Pinpoint the cell where the given text exists, returning its (x, y) midpoint coordinate. 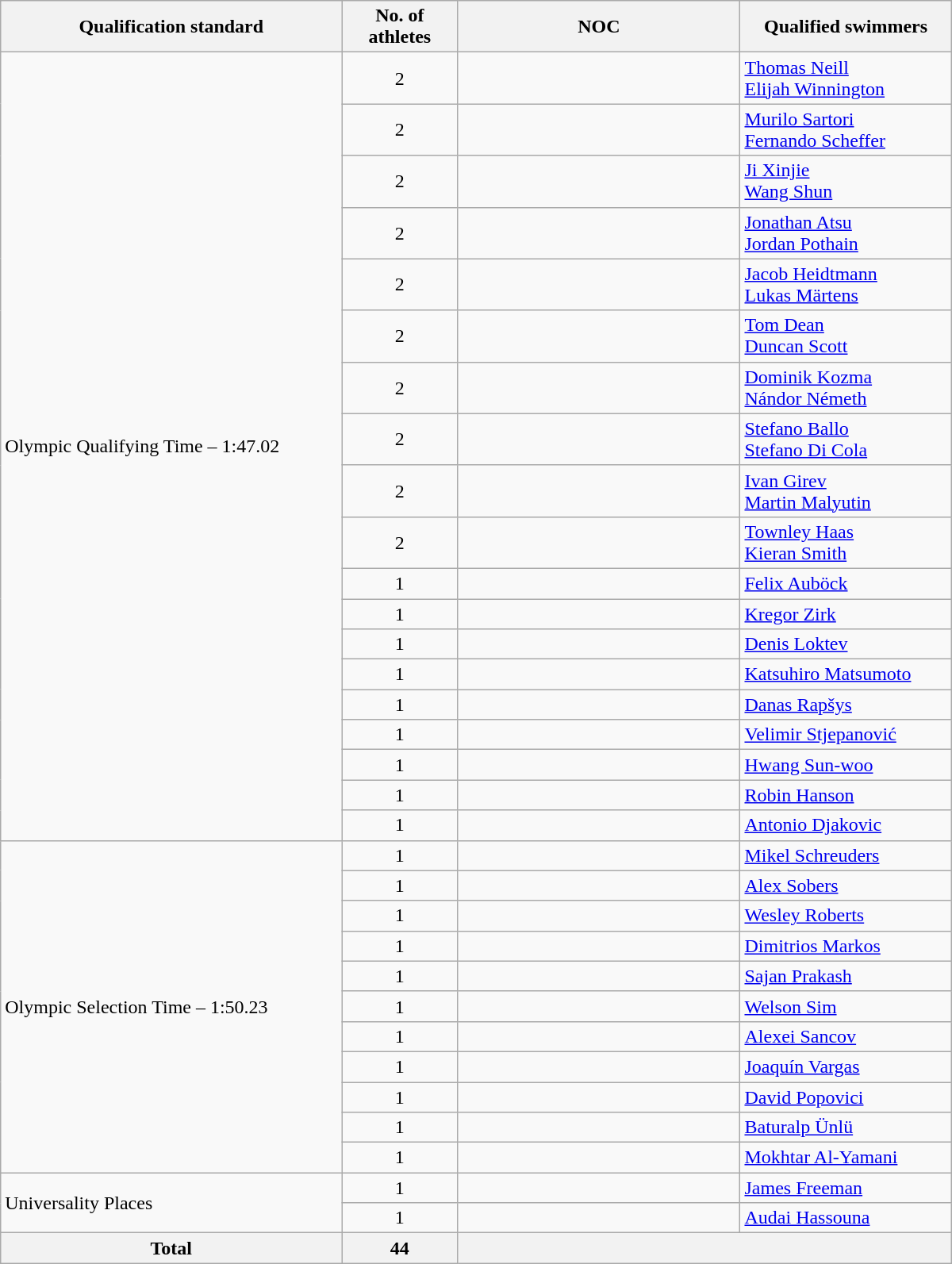
Qualified swimmers (846, 27)
Murilo SartoriFernando Scheffer (846, 130)
Thomas NeillElijah Winnington (846, 78)
Velimir Stjepanović (846, 735)
NOC (599, 27)
No. of athletes (400, 27)
Olympic Selection Time – 1:50.23 (171, 1006)
Jonathan AtsuJordan Pothain (846, 233)
Denis Loktev (846, 644)
44 (400, 1248)
Jacob HeidtmannLukas Märtens (846, 284)
Sajan Prakash (846, 976)
Katsuhiro Matsumoto (846, 674)
Robin Hanson (846, 795)
James Freeman (846, 1188)
Ivan GirevMartin Malyutin (846, 490)
Alexei Sancov (846, 1036)
Mokhtar Al-Yamani (846, 1158)
Wesley Roberts (846, 916)
Felix Auböck (846, 583)
Total (171, 1248)
Hwang Sun-woo (846, 765)
Dominik KozmaNándor Németh (846, 387)
Joaquín Vargas (846, 1066)
Universality Places (171, 1203)
Mikel Schreuders (846, 855)
Olympic Qualifying Time – 1:47.02 (171, 446)
Qualification standard (171, 27)
Danas Rapšys (846, 705)
Kregor Zirk (846, 613)
Audai Hassouna (846, 1218)
Tom DeanDuncan Scott (846, 336)
Welson Sim (846, 1006)
Stefano BalloStefano Di Cola (846, 440)
David Popovici (846, 1097)
Dimitrios Markos (846, 946)
Alex Sobers (846, 886)
Ji XinjieWang Shun (846, 181)
Baturalp Ünlü (846, 1128)
Antonio Djakovic (846, 825)
Townley HaasKieran Smith (846, 543)
